Output the (X, Y) coordinate of the center of the cell containing the given text.  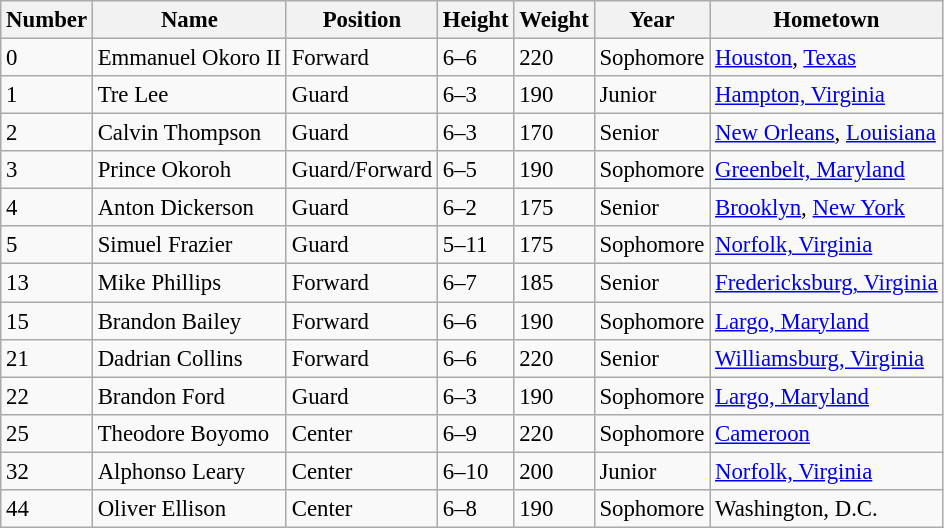
Year (652, 20)
Greenbelt, Maryland (826, 170)
Houston, Texas (826, 58)
2 (47, 133)
Emmanuel Okoro II (189, 58)
5–11 (475, 245)
Williamsburg, Virginia (826, 358)
Alphonso Leary (189, 471)
6–9 (475, 433)
21 (47, 358)
15 (47, 321)
6–8 (475, 509)
Fredericksburg, Virginia (826, 283)
Hampton, Virginia (826, 95)
0 (47, 58)
4 (47, 208)
32 (47, 471)
44 (47, 509)
1 (47, 95)
Calvin Thompson (189, 133)
Brandon Ford (189, 396)
Tre Lee (189, 95)
Theodore Boyomo (189, 433)
170 (554, 133)
Hometown (826, 20)
Mike Phillips (189, 283)
Anton Dickerson (189, 208)
6–7 (475, 283)
New Orleans, Louisiana (826, 133)
185 (554, 283)
6–5 (475, 170)
Brooklyn, New York (826, 208)
13 (47, 283)
Prince Okoroh (189, 170)
Brandon Bailey (189, 321)
Height (475, 20)
Dadrian Collins (189, 358)
25 (47, 433)
5 (47, 245)
Cameroon (826, 433)
3 (47, 170)
Guard/Forward (362, 170)
6–10 (475, 471)
Oliver Ellison (189, 509)
6–2 (475, 208)
Position (362, 20)
Washington, D.C. (826, 509)
Name (189, 20)
Weight (554, 20)
Simuel Frazier (189, 245)
200 (554, 471)
22 (47, 396)
Number (47, 20)
